Detect which cell encompasses the target text, then output its [X, Y] center coordinate. 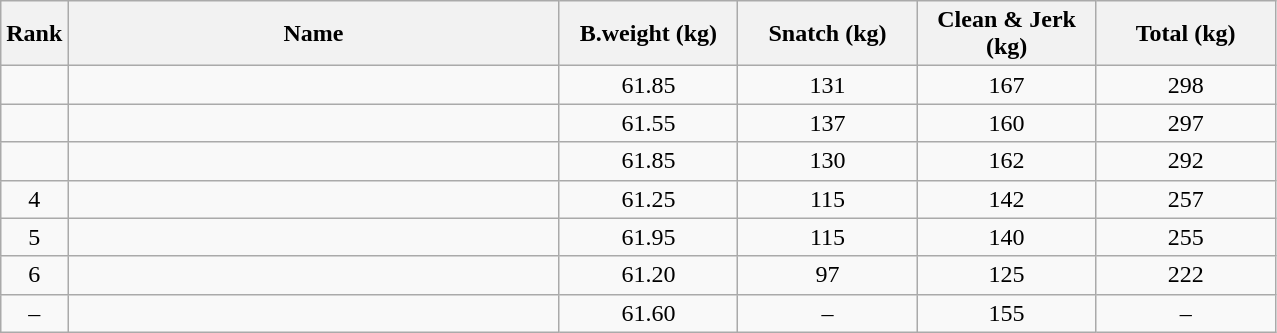
222 [1186, 275]
61.95 [648, 237]
6 [34, 275]
298 [1186, 85]
61.20 [648, 275]
Name [314, 34]
4 [34, 199]
Rank [34, 34]
Snatch (kg) [828, 34]
297 [1186, 123]
292 [1186, 161]
130 [828, 161]
5 [34, 237]
140 [1006, 237]
97 [828, 275]
131 [828, 85]
61.60 [648, 313]
B.weight (kg) [648, 34]
125 [1006, 275]
160 [1006, 123]
255 [1186, 237]
61.55 [648, 123]
137 [828, 123]
61.25 [648, 199]
Clean & Jerk (kg) [1006, 34]
155 [1006, 313]
257 [1186, 199]
142 [1006, 199]
162 [1006, 161]
167 [1006, 85]
Total (kg) [1186, 34]
